Scan for the cell matching the given text and deliver its (X, Y) coordinate at center. 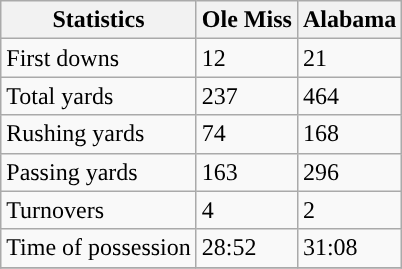
Turnovers (99, 210)
Statistics (99, 20)
Rushing yards (99, 134)
12 (246, 58)
2 (349, 210)
Total yards (99, 96)
Passing yards (99, 172)
464 (349, 96)
168 (349, 134)
21 (349, 58)
31:08 (349, 248)
163 (246, 172)
296 (349, 172)
4 (246, 210)
28:52 (246, 248)
Alabama (349, 20)
237 (246, 96)
Time of possession (99, 248)
74 (246, 134)
First downs (99, 58)
Ole Miss (246, 20)
